Find where the given text appears and provide that cell's center as (x, y) coordinate. 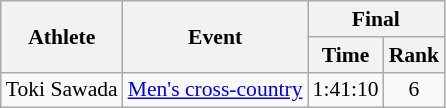
Athlete (62, 36)
Event (216, 36)
Time (346, 55)
Final (376, 19)
1:41:10 (346, 90)
Men's cross-country (216, 90)
Rank (414, 55)
Toki Sawada (62, 90)
6 (414, 90)
